For the text-containing cell, return its midpoint in (X, Y) coordinate format. 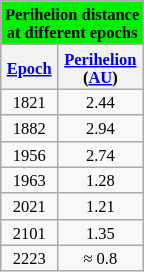
1963 (30, 180)
2101 (30, 232)
≈ 0.8 (100, 258)
1.35 (100, 232)
2.44 (100, 102)
2.94 (100, 128)
2223 (30, 258)
2.74 (100, 154)
Epoch (30, 67)
1.21 (100, 206)
Perihelion(AU) (100, 67)
2021 (30, 206)
Perihelion distanceat different epochs (72, 23)
1882 (30, 128)
1.28 (100, 180)
1956 (30, 154)
1821 (30, 102)
